Provide the [x, y] coordinate of the cell's center where the given text is located.  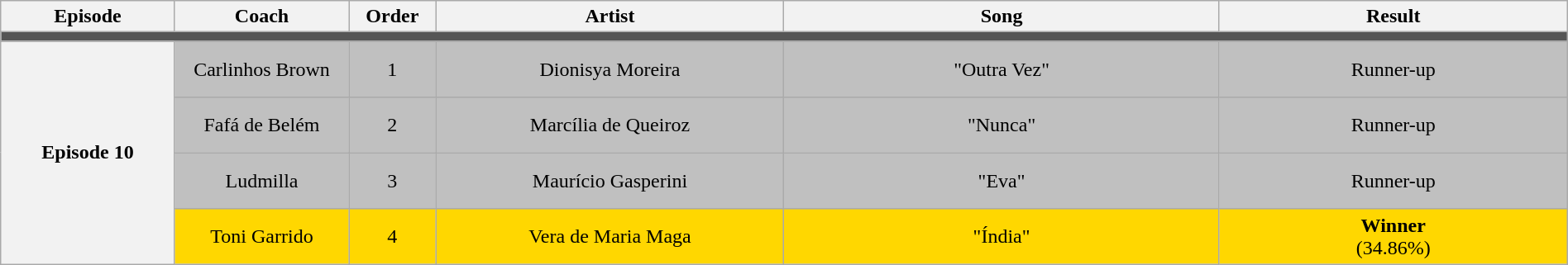
Ludmilla [261, 181]
Artist [610, 17]
"Nunca" [1002, 125]
1 [392, 69]
Dionisya Moreira [610, 69]
4 [392, 236]
Order [392, 17]
Coach [261, 17]
2 [392, 125]
Maurício Gasperini [610, 181]
Episode [88, 17]
"Índia" [1002, 236]
Song [1002, 17]
3 [392, 181]
Fafá de Belém [261, 125]
Carlinhos Brown [261, 69]
Toni Garrido [261, 236]
"Outra Vez" [1002, 69]
Vera de Maria Maga [610, 236]
Marcília de Queiroz [610, 125]
Winner(34.86%) [1393, 236]
Episode 10 [88, 153]
"Eva" [1002, 181]
Result [1393, 17]
